Locate the cell with the specified text and output its [x, y] center coordinate. 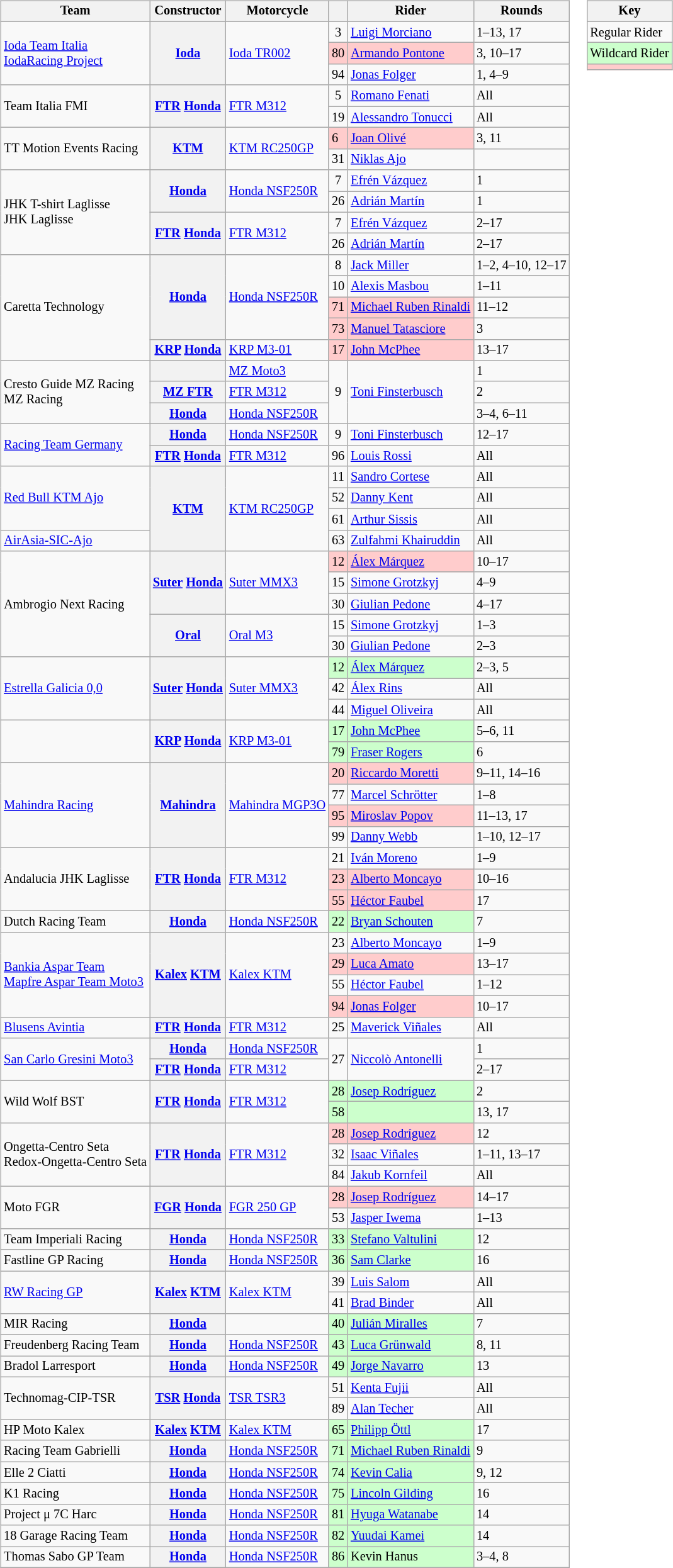
96 [338, 456]
Niklas Ajo [410, 159]
Motorcycle [277, 11]
Freudenberg Racing Team [76, 1345]
HP Moto Kalex [76, 1430]
Kevin Calia [410, 1472]
Blusens Avintia [76, 1028]
Marcel Schrötter [410, 795]
81 [338, 1515]
Ambrogio Next Racing [76, 604]
Caretta Technology [76, 308]
Arthur Sissis [410, 519]
86 [338, 1557]
1, 4–9 [521, 75]
1–10, 12–17 [521, 837]
Alan Techer [410, 1409]
1–8 [521, 795]
13 [521, 1367]
Mahindra [188, 805]
Andalucia JHK Laglisse [76, 880]
Joan Olivé [410, 138]
Louis Rossi [410, 456]
Romano Fenati [410, 96]
73 [338, 328]
Luca Amato [410, 964]
Sam Clarke [410, 1260]
Ongetta-Centro Seta Redox-Ongetta-Centro Seta [76, 1154]
2–3 [521, 646]
21 [338, 858]
8 [338, 266]
12–17 [521, 435]
Racing Team Gabrielli [76, 1451]
42 [338, 689]
53 [338, 1218]
Elle 2 Ciatti [76, 1472]
Jakub Kornfeil [410, 1176]
Racing Team Germany [76, 445]
89 [338, 1409]
Danny Webb [410, 837]
3–4, 6–11 [521, 413]
Oral [188, 636]
20 [338, 773]
9–11, 14–16 [521, 773]
Team Imperiali Racing [76, 1240]
Thomas Sabo GP Team [76, 1557]
Rider [410, 11]
1–13 [521, 1218]
Ioda [188, 53]
18 Garage Racing Team [76, 1536]
11–13, 17 [521, 816]
Bradol Larresport [76, 1367]
80 [338, 53]
79 [338, 753]
10 [338, 286]
14–17 [521, 1197]
Brad Binder [410, 1303]
Alexis Masbou [410, 286]
1–11 [521, 286]
13, 17 [521, 1112]
Fastline GP Racing [76, 1260]
22 [338, 922]
2–3, 5 [521, 668]
Team Italia FMI [76, 106]
Dutch Racing Team [76, 922]
10–16 [521, 880]
FGR Honda [188, 1207]
Miguel Oliveira [410, 710]
Project μ 7C Harc [76, 1515]
95 [338, 816]
43 [338, 1345]
77 [338, 795]
MZ Moto3 [277, 371]
Maverick Viñales [410, 1028]
36 [338, 1260]
3, 10–17 [521, 53]
Julián Miralles [410, 1324]
K1 Racing [76, 1494]
1–3 [521, 625]
Luis Salom [410, 1282]
TSR Honda [188, 1398]
3–4, 8 [521, 1557]
58 [338, 1112]
27 [338, 1060]
Kevin Hanus [410, 1557]
AirAsia-SIC-Ajo [76, 540]
Riccardo Moretti [410, 773]
33 [338, 1240]
Fraser Rogers [410, 753]
65 [338, 1430]
JHK T-shirt Laglisse JHK Laglisse [76, 213]
Manuel Tatasciore [410, 328]
RW Racing GP [76, 1292]
Philipp Öttl [410, 1430]
Álex Rins [410, 689]
Armando Pontone [410, 53]
MIR Racing [76, 1324]
Estrella Galicia 0,0 [76, 688]
Wild Wolf BST [76, 1101]
39 [338, 1282]
Alessandro Tonucci [410, 117]
19 [338, 117]
5–6, 11 [521, 731]
5 [338, 96]
9, 12 [521, 1472]
Luigi Morciano [410, 32]
84 [338, 1176]
Jasper Iwema [410, 1218]
Ioda Team Italia IodaRacing Project [76, 53]
61 [338, 519]
Bankia Aspar Team Mapfre Aspar Team Moto3 [76, 975]
Ioda TR002 [277, 53]
Lincoln Gilding [410, 1494]
63 [338, 540]
Regular Rider [630, 32]
82 [338, 1536]
Zulfahmi Khairuddin [410, 540]
Constructor [188, 11]
31 [338, 159]
Cresto Guide MZ Racing MZ Racing [76, 393]
Danny Kent [410, 498]
40 [338, 1324]
Iván Moreno [410, 858]
Key [630, 11]
Jack Miller [410, 266]
11 [338, 477]
Hyuga Watanabe [410, 1515]
99 [338, 837]
51 [338, 1387]
Bryan Schouten [410, 922]
1–12 [521, 985]
TT Motion Events Racing [76, 148]
32 [338, 1155]
San Carlo Gresini Moto3 [76, 1060]
TSR TSR3 [277, 1398]
MZ FTR [188, 392]
FGR 250 GP [277, 1207]
74 [338, 1472]
Kenta Fujii [410, 1387]
Isaac Viñales [410, 1155]
11–12 [521, 308]
4–17 [521, 604]
Miroslav Popov [410, 816]
1–2, 4–10, 12–17 [521, 266]
Sandro Cortese [410, 477]
44 [338, 710]
Niccolò Antonelli [410, 1060]
29 [338, 964]
Oral M3 [277, 636]
Rounds [521, 11]
41 [338, 1303]
Moto FGR [76, 1207]
8, 11 [521, 1345]
75 [338, 1494]
3, 11 [521, 138]
1–13, 17 [521, 32]
49 [338, 1367]
Stefano Valtulini [410, 1240]
Mahindra Racing [76, 805]
Yuudai Kamei [410, 1536]
25 [338, 1028]
4–9 [521, 583]
Red Bull KTM Ajo [76, 498]
Mahindra MGP3O [277, 805]
Technomag-CIP-TSR [76, 1398]
Team [76, 11]
Jorge Navarro [410, 1367]
1–11, 13–17 [521, 1155]
52 [338, 498]
Luca Grünwald [410, 1345]
Wildcard Rider [630, 53]
